From the cell containing the given text, extract its center point as (X, Y) coordinate. 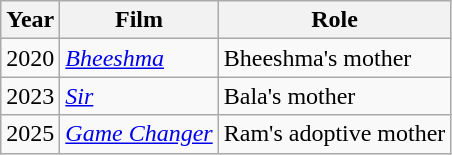
2020 (30, 58)
2023 (30, 96)
Game Changer (139, 134)
Role (334, 20)
Sir (139, 96)
Year (30, 20)
2025 (30, 134)
Ram's adoptive mother (334, 134)
Bheeshma's mother (334, 58)
Bala's mother (334, 96)
Bheeshma (139, 58)
Film (139, 20)
